Identify which cell holds the provided text, then report its [X, Y] central coordinate. 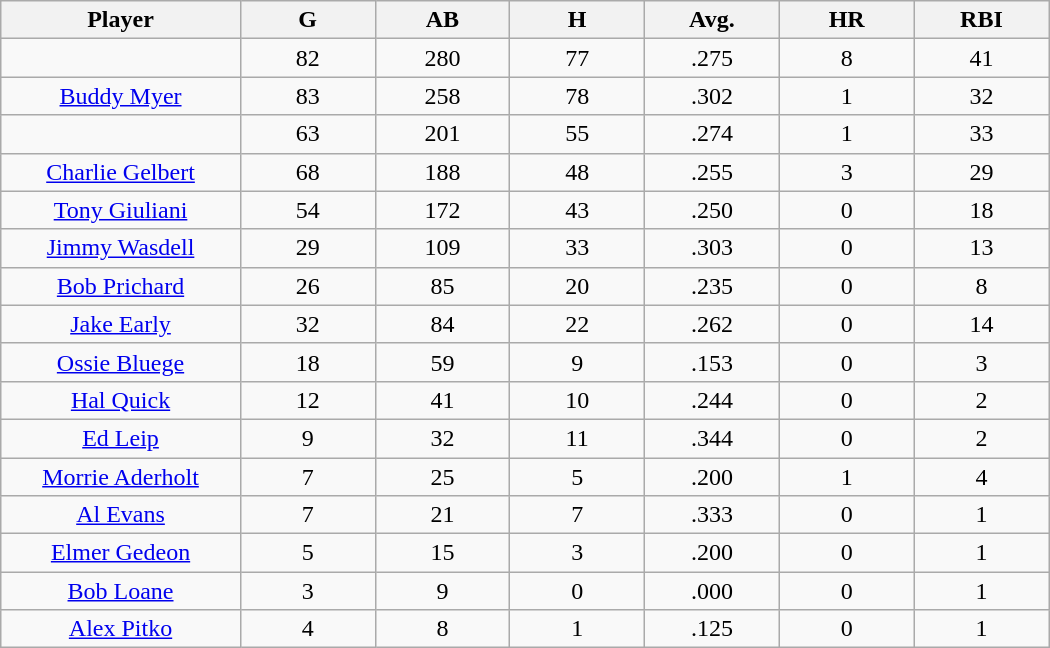
15 [442, 553]
RBI [982, 20]
Ossie Bluege [121, 362]
Avg. [712, 20]
201 [442, 134]
11 [578, 438]
84 [442, 324]
172 [442, 210]
12 [308, 400]
59 [442, 362]
85 [442, 286]
.244 [712, 400]
H [578, 20]
78 [578, 96]
Player [121, 20]
Morrie Aderholt [121, 477]
Charlie Gelbert [121, 172]
Al Evans [121, 515]
43 [578, 210]
.274 [712, 134]
Jake Early [121, 324]
Buddy Myer [121, 96]
Alex Pitko [121, 629]
63 [308, 134]
Elmer Gedeon [121, 553]
20 [578, 286]
Hal Quick [121, 400]
.235 [712, 286]
22 [578, 324]
280 [442, 58]
.255 [712, 172]
.333 [712, 515]
25 [442, 477]
54 [308, 210]
Tony Giuliani [121, 210]
258 [442, 96]
14 [982, 324]
77 [578, 58]
55 [578, 134]
.262 [712, 324]
.303 [712, 248]
68 [308, 172]
.302 [712, 96]
13 [982, 248]
HR [846, 20]
AB [442, 20]
.000 [712, 591]
G [308, 20]
26 [308, 286]
Jimmy Wasdell [121, 248]
Ed Leip [121, 438]
48 [578, 172]
21 [442, 515]
.275 [712, 58]
.250 [712, 210]
82 [308, 58]
109 [442, 248]
.153 [712, 362]
.125 [712, 629]
Bob Prichard [121, 286]
10 [578, 400]
Bob Loane [121, 591]
188 [442, 172]
83 [308, 96]
.344 [712, 438]
